Find where the given text appears and provide that cell's center as (X, Y) coordinate. 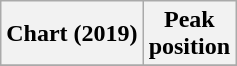
Chart (2019) (72, 34)
Peakposition (189, 34)
